Determine the (x, y) coordinate at the center of the cell enclosing the given text.  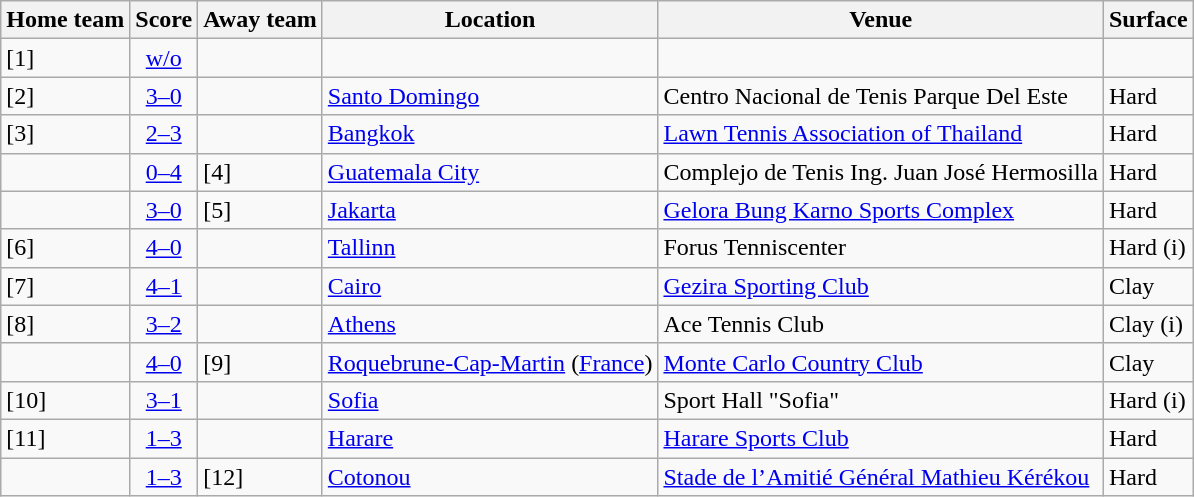
Stade de l’Amitié Général Mathieu Kérékou (881, 477)
4–1 (164, 286)
[9] (260, 362)
Complejo de Tenis Ing. Juan José Hermosilla (881, 172)
[3] (66, 134)
Surface (1148, 20)
0–4 (164, 172)
[5] (260, 210)
3–2 (164, 324)
Ace Tennis Club (881, 324)
Athens (490, 324)
Roquebrune-Cap-Martin (France) (490, 362)
Jakarta (490, 210)
Home team (66, 20)
Lawn Tennis Association of Thailand (881, 134)
Sport Hall "Sofia" (881, 400)
Guatemala City (490, 172)
[4] (260, 172)
Harare (490, 438)
Monte Carlo Country Club (881, 362)
Gezira Sporting Club (881, 286)
Harare Sports Club (881, 438)
w/o (164, 58)
Venue (881, 20)
[12] (260, 477)
Santo Domingo (490, 96)
[6] (66, 248)
Cotonou (490, 477)
Tallinn (490, 248)
[2] (66, 96)
Clay (i) (1148, 324)
[7] (66, 286)
3–1 (164, 400)
Cairo (490, 286)
Away team (260, 20)
Sofia (490, 400)
[10] (66, 400)
Forus Tenniscenter (881, 248)
[8] (66, 324)
Score (164, 20)
Bangkok (490, 134)
[1] (66, 58)
Location (490, 20)
[11] (66, 438)
Gelora Bung Karno Sports Complex (881, 210)
2–3 (164, 134)
Centro Nacional de Tenis Parque Del Este (881, 96)
